Find where the given text appears and provide that cell's center as [x, y] coordinate. 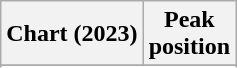
Peakposition [189, 34]
Chart (2023) [72, 34]
